Output the (x, y) coordinate of the center of the cell containing the given text.  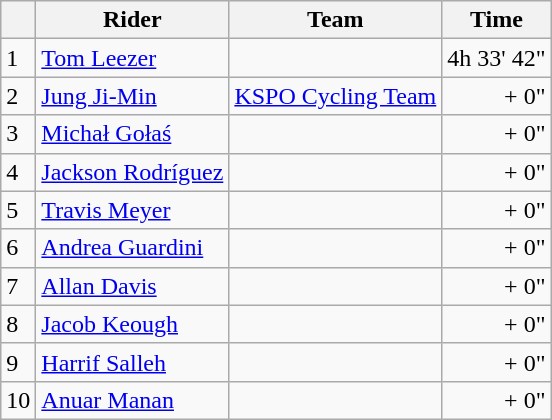
Anuar Manan (132, 400)
Jackson Rodríguez (132, 172)
Allan Davis (132, 286)
Jacob Keough (132, 324)
10 (18, 400)
Jung Ji-Min (132, 96)
1 (18, 58)
5 (18, 210)
2 (18, 96)
Harrif Salleh (132, 362)
6 (18, 248)
Rider (132, 20)
KSPO Cycling Team (336, 96)
9 (18, 362)
Time (496, 20)
7 (18, 286)
Michał Gołaś (132, 134)
Andrea Guardini (132, 248)
Travis Meyer (132, 210)
4 (18, 172)
4h 33' 42" (496, 58)
8 (18, 324)
Tom Leezer (132, 58)
3 (18, 134)
Team (336, 20)
